Provide the (x, y) coordinate of the cell's center where the given text is located.  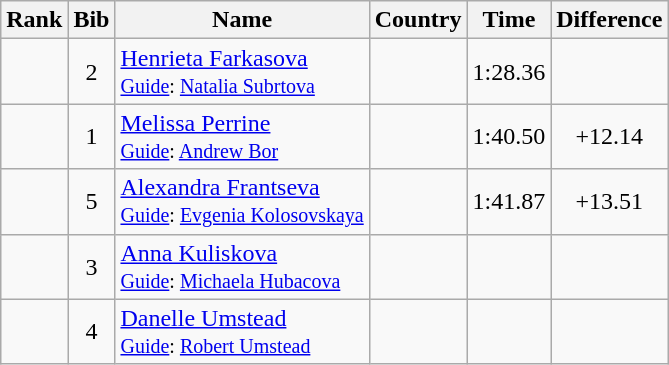
4 (92, 332)
Difference (610, 20)
+12.14 (610, 136)
Name (242, 20)
1:41.87 (509, 202)
1:40.50 (509, 136)
Alexandra FrantsevaGuide: Evgenia Kolosovskaya (242, 202)
Country (418, 20)
2 (92, 72)
Anna KuliskovaGuide: Michaela Hubacova (242, 266)
3 (92, 266)
5 (92, 202)
1 (92, 136)
Rank (34, 20)
Time (509, 20)
+13.51 (610, 202)
Danelle UmsteadGuide: Robert Umstead (242, 332)
Henrieta FarkasovaGuide: Natalia Subrtova (242, 72)
Bib (92, 20)
1:28.36 (509, 72)
Melissa PerrineGuide: Andrew Bor (242, 136)
